For the text-containing cell, return its midpoint in (x, y) coordinate format. 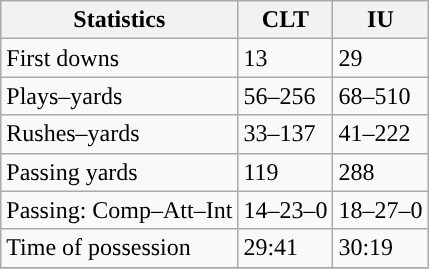
29:41 (286, 248)
Passing: Comp–Att–Int (120, 210)
288 (380, 172)
29 (380, 58)
Plays–yards (120, 96)
56–256 (286, 96)
33–137 (286, 134)
CLT (286, 20)
68–510 (380, 96)
First downs (120, 58)
18–27–0 (380, 210)
30:19 (380, 248)
13 (286, 58)
14–23–0 (286, 210)
119 (286, 172)
Statistics (120, 20)
Rushes–yards (120, 134)
Passing yards (120, 172)
41–222 (380, 134)
IU (380, 20)
Time of possession (120, 248)
